Scan for the cell matching the given text and deliver its (X, Y) coordinate at center. 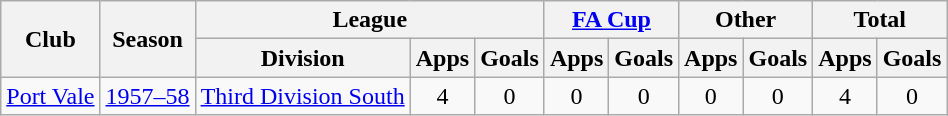
Port Vale (50, 96)
Total (880, 20)
Third Division South (302, 96)
Other (746, 20)
League (370, 20)
Club (50, 39)
Division (302, 58)
FA Cup (611, 20)
Season (148, 39)
1957–58 (148, 96)
